Identify which cell holds the provided text, then report its (X, Y) central coordinate. 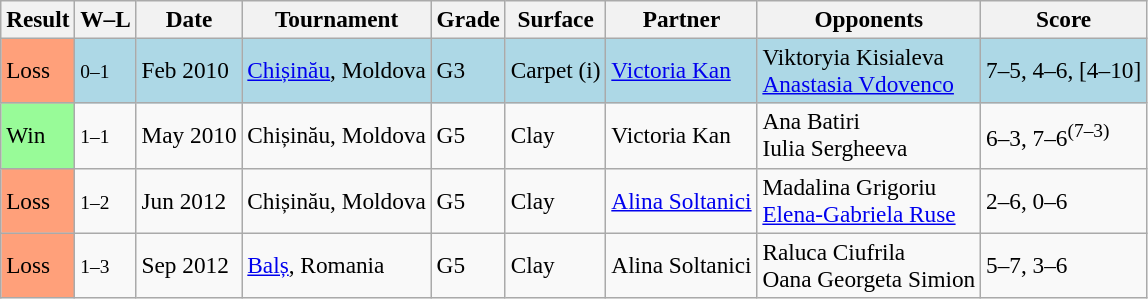
7–5, 4–6, [4–10] (1064, 70)
1–3 (106, 264)
2–6, 0–6 (1064, 200)
Madalina Grigoriu Elena-Gabriela Ruse (869, 200)
Opponents (869, 19)
Surface (556, 19)
Sep 2012 (189, 264)
0–1 (106, 70)
5–7, 3–6 (1064, 264)
Partner (682, 19)
Grade (468, 19)
Feb 2010 (189, 70)
Result (38, 19)
Raluca Ciufrila Oana Georgeta Simion (869, 264)
1–1 (106, 136)
G3 (468, 70)
1–2 (106, 200)
Date (189, 19)
Ana Batiri Iulia Sergheeva (869, 136)
Viktoryia Kisialeva Anastasia Vdovenco (869, 70)
Win (38, 136)
6–3, 7–6(7–3) (1064, 136)
Tournament (336, 19)
Score (1064, 19)
Balș, Romania (336, 264)
Carpet (i) (556, 70)
W–L (106, 19)
Jun 2012 (189, 200)
May 2010 (189, 136)
